Output the [X, Y] coordinate of the center of the cell containing the given text.  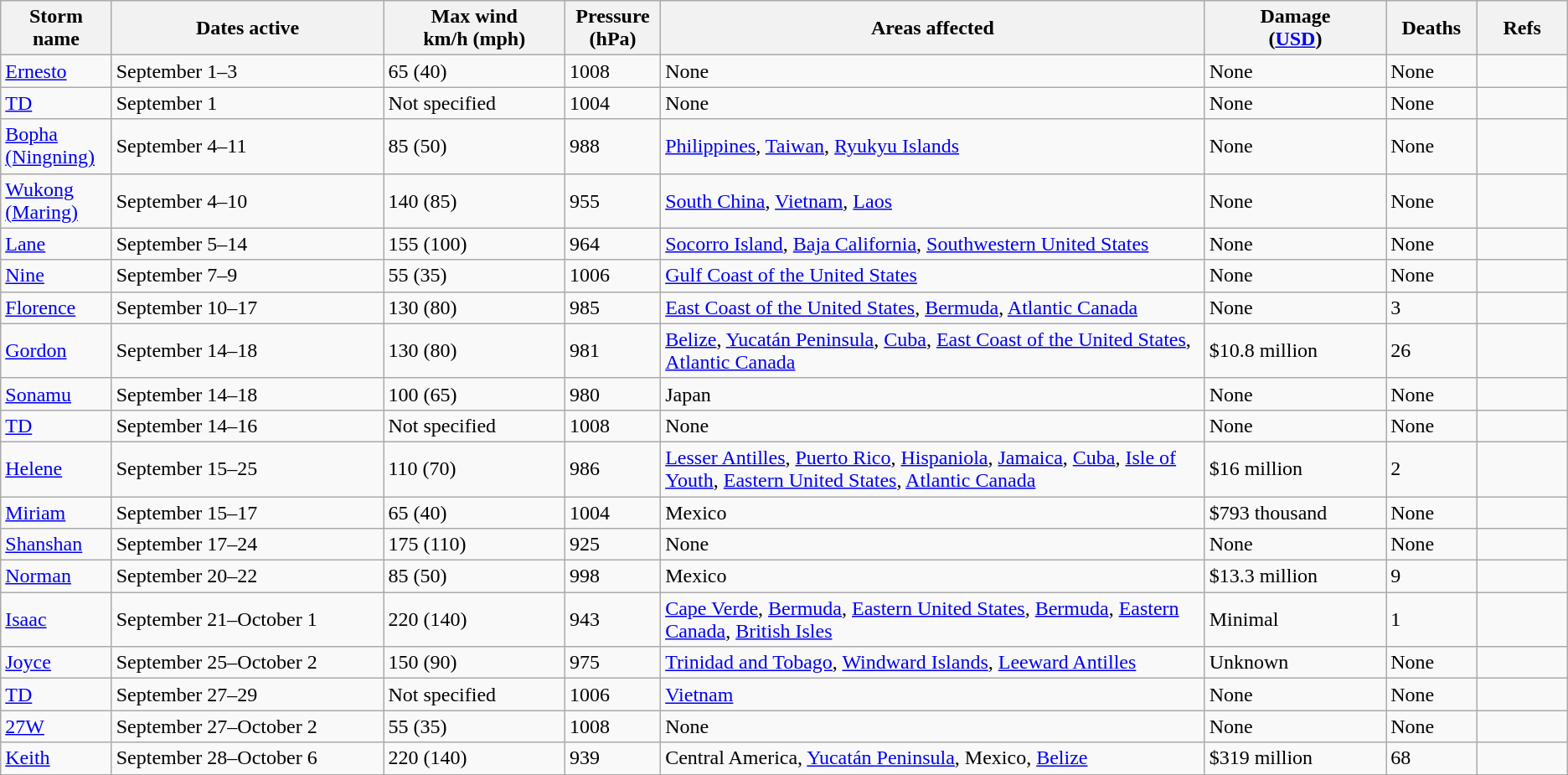
$10.8 million [1295, 350]
Gordon [56, 350]
Isaac [56, 620]
September 20–22 [248, 576]
September 10–17 [248, 307]
South China, Vietnam, Laos [933, 201]
Cape Verde, Bermuda, Eastern United States, Bermuda, Eastern Canada, British Isles [933, 620]
Florence [56, 307]
Lesser Antilles, Puerto Rico, Hispaniola, Jamaica, Cuba, Isle of Youth, Eastern United States, Atlantic Canada [933, 469]
$319 million [1295, 758]
Sonamu [56, 394]
988 [612, 146]
964 [612, 244]
Shanshan [56, 545]
Pressure(hPa) [612, 28]
175 (110) [474, 545]
$13.3 million [1295, 576]
100 (65) [474, 394]
3 [1431, 307]
September 15–25 [248, 469]
Trinidad and Tobago, Windward Islands, Leeward Antilles [933, 663]
Central America, Yucatán Peninsula, Mexico, Belize [933, 758]
Vietnam [933, 695]
Joyce [56, 663]
September 21–October 1 [248, 620]
Minimal [1295, 620]
September 25–October 2 [248, 663]
Philippines, Taiwan, Ryukyu Islands [933, 146]
September 4–11 [248, 146]
Norman [56, 576]
110 (70) [474, 469]
September 1–3 [248, 71]
943 [612, 620]
68 [1431, 758]
September 14–16 [248, 426]
155 (100) [474, 244]
September 15–17 [248, 512]
939 [612, 758]
925 [612, 545]
27W [56, 726]
September 4–10 [248, 201]
Storm name [56, 28]
September 27–29 [248, 695]
Japan [933, 394]
Socorro Island, Baja California, Southwestern United States [933, 244]
Miriam [56, 512]
986 [612, 469]
September 27–October 2 [248, 726]
Nine [56, 276]
September 17–24 [248, 545]
Keith [56, 758]
September 28–October 6 [248, 758]
1 [1431, 620]
Dates active [248, 28]
Helene [56, 469]
26 [1431, 350]
$793 thousand [1295, 512]
Unknown [1295, 663]
2 [1431, 469]
$16 million [1295, 469]
September 7–9 [248, 276]
Wukong (Maring) [56, 201]
998 [612, 576]
Ernesto [56, 71]
East Coast of the United States, Bermuda, Atlantic Canada [933, 307]
981 [612, 350]
Lane [56, 244]
955 [612, 201]
975 [612, 663]
9 [1431, 576]
Refs [1522, 28]
Deaths [1431, 28]
980 [612, 394]
Damage(USD) [1295, 28]
Gulf Coast of the United States [933, 276]
140 (85) [474, 201]
150 (90) [474, 663]
Bopha (Ningning) [56, 146]
Max windkm/h (mph) [474, 28]
September 1 [248, 103]
Belize, Yucatán Peninsula, Cuba, East Coast of the United States, Atlantic Canada [933, 350]
September 5–14 [248, 244]
Areas affected [933, 28]
985 [612, 307]
